For the text-containing cell, return its midpoint in (x, y) coordinate format. 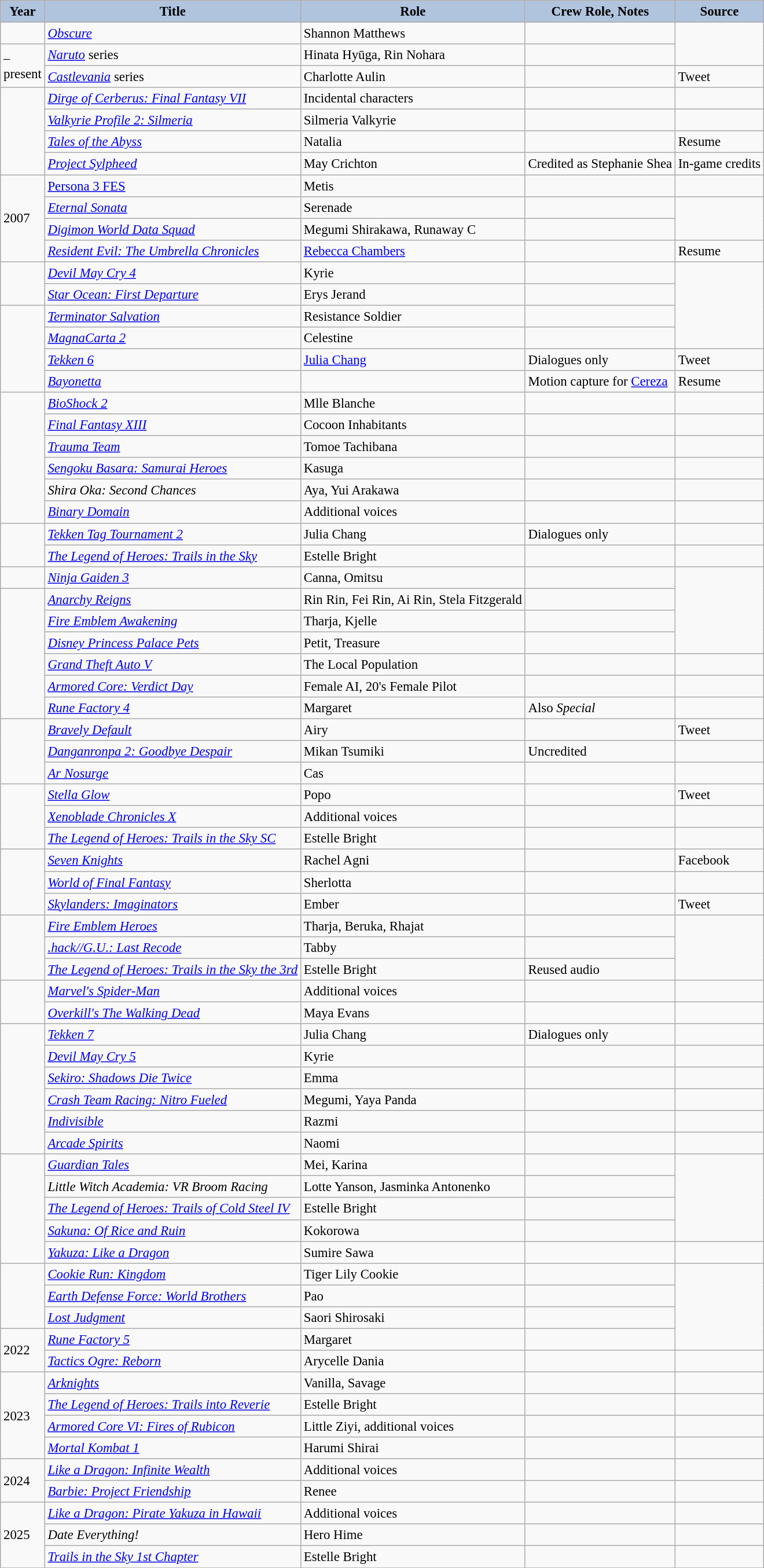
Kasuga (413, 468)
Title (172, 12)
–present (23, 66)
Reused audio (600, 969)
Resident Evil: The Umbrella Chronicles (172, 251)
Devil May Cry 5 (172, 1056)
Kokorowa (413, 1230)
Tharja, Kjelle (413, 621)
Shannon Matthews (413, 34)
Rune Factory 4 (172, 708)
Cocoon Inhabitants (413, 425)
Rin Rin, Fei Rin, Ai Rin, Stela Fitzgerald (413, 599)
Tiger Lily Cookie (413, 1274)
Rebecca Chambers (413, 251)
Little Ziyi, additional voices (413, 1427)
Crew Role, Notes (600, 12)
Obscure (172, 34)
Role (413, 12)
Cookie Run: Kingdom (172, 1274)
The Local Population (413, 665)
In-game credits (719, 164)
Disney Princess Palace Pets (172, 643)
BioShock 2 (172, 404)
Arknights (172, 1383)
Motion capture for Cereza (600, 382)
Rune Factory 5 (172, 1339)
Xenoblade Chronicles X (172, 817)
Ar Nosurge (172, 774)
Ninja Gaiden 3 (172, 577)
Renee (413, 1492)
Tomoe Tachibana (413, 447)
Year (23, 12)
Sherlotta (413, 882)
Tekken 6 (172, 360)
Arcade Spirits (172, 1144)
Pao (413, 1296)
Like a Dragon: Pirate Yakuza in Hawaii (172, 1514)
Tactics Ogre: Reborn (172, 1361)
Serenade (413, 207)
Vanilla, Savage (413, 1383)
Armored Core VI: Fires of Rubicon (172, 1427)
Stella Glow (172, 795)
Resistance Soldier (413, 316)
Sumire Sawa (413, 1252)
Danganronpa 2: Goodbye Despair (172, 752)
Harumi Shirai (413, 1448)
Rachel Agni (413, 860)
Binary Domain (172, 512)
Earth Defense Force: World Brothers (172, 1296)
Skylanders: Imaginators (172, 904)
Tabby (413, 947)
Charlotte Aulin (413, 77)
Natalia (413, 142)
Also Special (600, 708)
Erys Jerand (413, 295)
Megumi, Yaya Panda (413, 1100)
Fire Emblem Heroes (172, 926)
Devil May Cry 4 (172, 273)
Saori Shirosaki (413, 1318)
Barbie: Project Friendship (172, 1492)
Facebook (719, 860)
Yakuza: Like a Dragon (172, 1252)
Metis (413, 186)
Valkyrie Profile 2: Silmeria (172, 120)
Grand Theft Auto V (172, 665)
Mei, Karina (413, 1165)
Little Witch Academia: VR Broom Racing (172, 1187)
Cas (413, 774)
Celestine (413, 338)
Ember (413, 904)
Castlevania series (172, 77)
Project Sylpheed (172, 164)
Guardian Tales (172, 1165)
The Legend of Heroes: Trails in the Sky SC (172, 839)
Aya, Yui Arakawa (413, 490)
Emma (413, 1078)
Tales of the Abyss (172, 142)
.hack//G.U.: Last Recode (172, 947)
Crash Team Racing: Nitro Fueled (172, 1100)
Bravely Default (172, 730)
Final Fantasy XIII (172, 425)
The Legend of Heroes: Trails in the Sky the 3rd (172, 969)
Seven Knights (172, 860)
Hinata Hyūga, Rin Nohara (413, 55)
Airy (413, 730)
2023 (23, 1415)
Petit, Treasure (413, 643)
Trails in the Sky 1st Chapter (172, 1557)
Sengoku Basara: Samurai Heroes (172, 468)
Arycelle Dania (413, 1361)
2025 (23, 1536)
Fire Emblem Awakening (172, 621)
2024 (23, 1481)
World of Final Fantasy (172, 882)
Terminator Salvation (172, 316)
Bayonetta (172, 382)
Hero Hime (413, 1535)
May Crichton (413, 164)
Canna, Omitsu (413, 577)
Anarchy Reigns (172, 599)
Eternal Sonata (172, 207)
Sakuna: Of Rice and Ruin (172, 1230)
Female AI, 20's Female Pilot (413, 686)
Tekken Tag Tournament 2 (172, 534)
Mlle Blanche (413, 404)
Source (719, 12)
Indivisible (172, 1122)
Silmeria Valkyrie (413, 120)
The Legend of Heroes: Trails into Reverie (172, 1405)
Star Ocean: First Departure (172, 295)
Trauma Team (172, 447)
Sekiro: Shadows Die Twice (172, 1078)
Mortal Kombat 1 (172, 1448)
Mikan Tsumiki (413, 752)
Lotte Yanson, Jasminka Antonenko (413, 1187)
Persona 3 FES (172, 186)
Megumi Shirakawa, Runaway C (413, 229)
The Legend of Heroes: Trails of Cold Steel IV (172, 1209)
Dirge of Cerberus: Final Fantasy VII (172, 98)
Naruto series (172, 55)
Uncredited (600, 752)
Tekken 7 (172, 1035)
Shira Oka: Second Chances (172, 490)
Overkill's The Walking Dead (172, 1013)
Incidental characters (413, 98)
The Legend of Heroes: Trails in the Sky (172, 556)
Digimon World Data Squad (172, 229)
Like a Dragon: Infinite Wealth (172, 1470)
2007 (23, 218)
2022 (23, 1350)
Credited as Stephanie Shea (600, 164)
Naomi (413, 1144)
Date Everything! (172, 1535)
Maya Evans (413, 1013)
Razmi (413, 1122)
Tharja, Beruka, Rhajat (413, 926)
MagnaCarta 2 (172, 338)
Popo (413, 795)
Armored Core: Verdict Day (172, 686)
Marvel's Spider-Man (172, 991)
Lost Judgment (172, 1318)
